Provide the [x, y] coordinate of the cell's center where the given text is located.  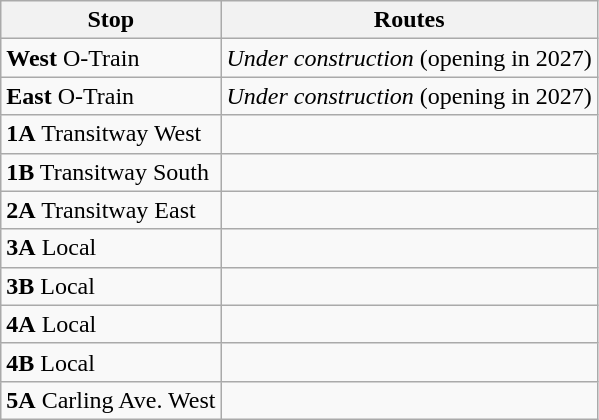
4A Local [111, 324]
Routes [409, 20]
3B Local [111, 286]
3A Local [111, 248]
4B Local [111, 362]
Stop [111, 20]
2A Transitway East [111, 210]
1B Transitway South [111, 172]
1A Transitway West [111, 134]
West O-Train [111, 58]
East O-Train [111, 96]
5A Carling Ave. West [111, 400]
